Output the [X, Y] coordinate of the center of the cell containing the given text.  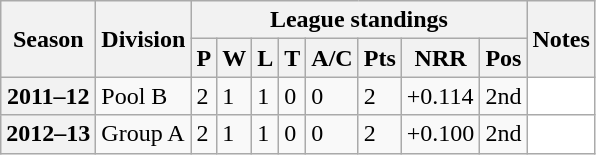
League standings [359, 20]
Pts [380, 58]
Pool B [144, 96]
NRR [440, 58]
P [204, 58]
+0.114 [440, 96]
Pos [504, 58]
2011–12 [48, 96]
T [292, 58]
Season [48, 39]
2012–13 [48, 134]
A/C [332, 58]
Group A [144, 134]
+0.100 [440, 134]
Division [144, 39]
L [266, 58]
Notes [561, 39]
W [234, 58]
